Capture the cell that displays the provided text and extract its [X, Y] central coordinate. 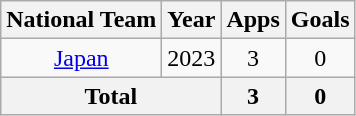
2023 [192, 58]
Year [192, 20]
Apps [253, 20]
Goals [320, 20]
Total [111, 96]
National Team [82, 20]
Japan [82, 58]
